Detect which cell encompasses the target text, then output its (X, Y) center coordinate. 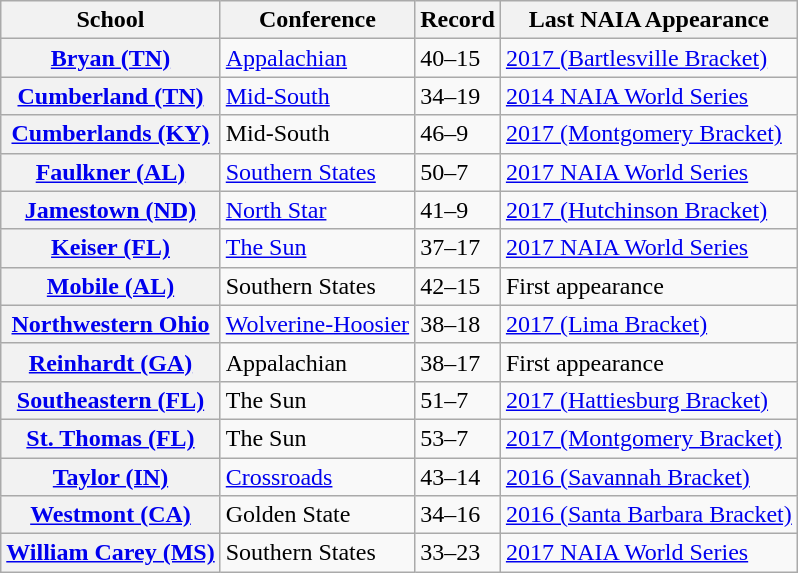
42–15 (458, 286)
2016 (Santa Barbara Bracket) (648, 515)
2017 (Lima Bracket) (648, 324)
Northwestern Ohio (110, 324)
50–7 (458, 172)
Southeastern (FL) (110, 400)
North Star (317, 210)
Cumberlands (KY) (110, 134)
Jamestown (ND) (110, 210)
43–14 (458, 477)
Record (458, 20)
Faulkner (AL) (110, 172)
34–19 (458, 96)
34–16 (458, 515)
Wolverine-Hoosier (317, 324)
Last NAIA Appearance (648, 20)
33–23 (458, 553)
2016 (Savannah Bracket) (648, 477)
53–7 (458, 438)
Mobile (AL) (110, 286)
Cumberland (TN) (110, 96)
Keiser (FL) (110, 248)
2014 NAIA World Series (648, 96)
School (110, 20)
William Carey (MS) (110, 553)
Taylor (IN) (110, 477)
37–17 (458, 248)
Crossroads (317, 477)
2017 (Hattiesburg Bracket) (648, 400)
Westmont (CA) (110, 515)
Golden State (317, 515)
41–9 (458, 210)
2017 (Hutchinson Bracket) (648, 210)
38–17 (458, 362)
46–9 (458, 134)
51–7 (458, 400)
Reinhardt (GA) (110, 362)
40–15 (458, 58)
2017 (Bartlesville Bracket) (648, 58)
38–18 (458, 324)
Bryan (TN) (110, 58)
Conference (317, 20)
St. Thomas (FL) (110, 438)
